Provide the [X, Y] coordinate of the cell's center where the given text is located.  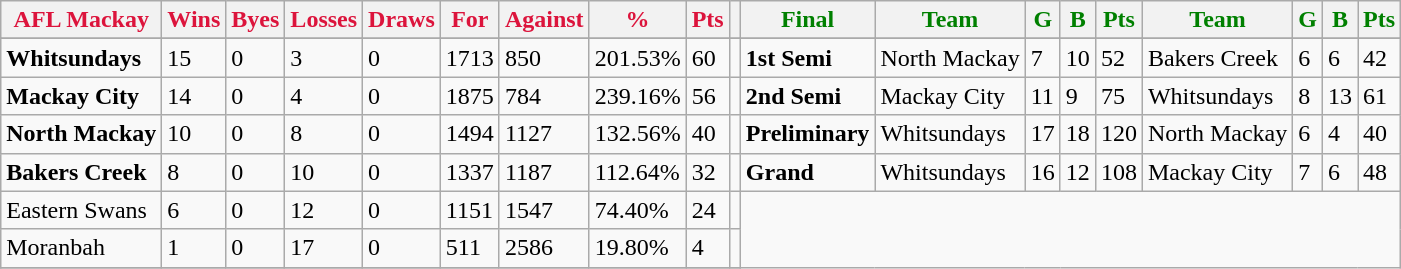
850 [544, 58]
9 [1078, 96]
Moranbah [82, 248]
511 [470, 248]
132.56% [638, 134]
1 [194, 248]
Wins [194, 20]
3 [324, 58]
Grand [808, 172]
75 [1118, 96]
Draws [402, 20]
For [470, 20]
32 [708, 172]
239.16% [638, 96]
24 [708, 210]
74.40% [638, 210]
48 [1380, 172]
784 [544, 96]
2nd Semi [808, 96]
15 [194, 58]
42 [1380, 58]
13 [1340, 96]
AFL Mackay [82, 20]
14 [194, 96]
120 [1118, 134]
Byes [256, 20]
56 [708, 96]
% [638, 20]
61 [1380, 96]
1875 [470, 96]
11 [1042, 96]
16 [1042, 172]
1187 [544, 172]
Losses [324, 20]
2586 [544, 248]
1127 [544, 134]
Against [544, 20]
201.53% [638, 58]
19.80% [638, 248]
18 [1078, 134]
108 [1118, 172]
Preliminary [808, 134]
1494 [470, 134]
1547 [544, 210]
Final [808, 20]
Eastern Swans [82, 210]
1337 [470, 172]
52 [1118, 58]
1713 [470, 58]
1151 [470, 210]
112.64% [638, 172]
1st Semi [808, 58]
60 [708, 58]
